Extract the [x, y] coordinate from the center of the cell holding the provided text.  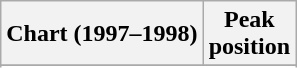
Chart (1997–1998) [102, 34]
Peakposition [249, 34]
